Scan for the cell matching the given text and deliver its (x, y) coordinate at center. 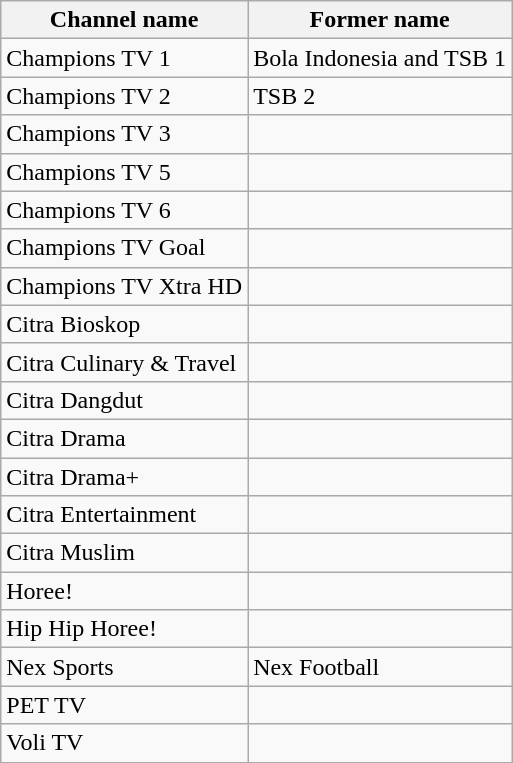
Citra Drama+ (124, 477)
Citra Dangdut (124, 400)
Citra Culinary & Travel (124, 362)
Horee! (124, 591)
PET TV (124, 705)
Champions TV Xtra HD (124, 286)
Citra Bioskop (124, 324)
Former name (380, 20)
Citra Muslim (124, 553)
Bola Indonesia and TSB 1 (380, 58)
Champions TV Goal (124, 248)
Channel name (124, 20)
Champions TV 6 (124, 210)
Citra Entertainment (124, 515)
Nex Football (380, 667)
Champions TV 1 (124, 58)
Champions TV 5 (124, 172)
Champions TV 3 (124, 134)
Voli TV (124, 743)
Champions TV 2 (124, 96)
Citra Drama (124, 438)
Nex Sports (124, 667)
TSB 2 (380, 96)
Hip Hip Horee! (124, 629)
